Locate the cell with the specified text and output its (X, Y) center coordinate. 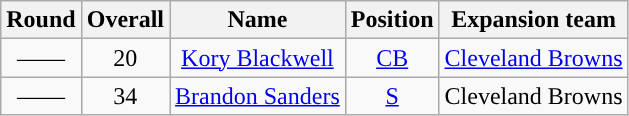
S (392, 96)
Round (41, 20)
20 (125, 58)
Overall (125, 20)
Expansion team (534, 20)
Name (258, 20)
34 (125, 96)
Position (392, 20)
Kory Blackwell (258, 58)
CB (392, 58)
Brandon Sanders (258, 96)
